Output the [X, Y] coordinate of the center of the cell containing the given text.  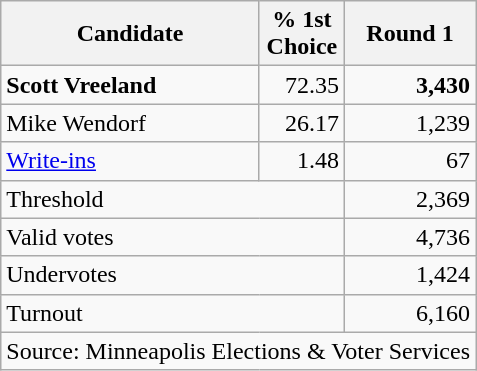
4,736 [410, 237]
Scott Vreeland [130, 85]
Valid votes [173, 237]
1,424 [410, 275]
% 1stChoice [302, 34]
72.35 [302, 85]
2,369 [410, 199]
Threshold [173, 199]
Mike Wendorf [130, 123]
6,160 [410, 313]
1.48 [302, 161]
Write-ins [130, 161]
26.17 [302, 123]
Source: Minneapolis Elections & Voter Services [238, 351]
3,430 [410, 85]
Round 1 [410, 34]
Undervotes [173, 275]
67 [410, 161]
Turnout [173, 313]
1,239 [410, 123]
Candidate [130, 34]
